Scan for the cell matching the given text and deliver its (x, y) coordinate at center. 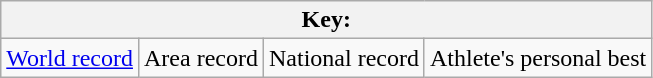
Area record (200, 58)
Athlete's personal best (538, 58)
World record (70, 58)
National record (344, 58)
Key: (326, 20)
